Identify which cell holds the provided text, then report its (x, y) central coordinate. 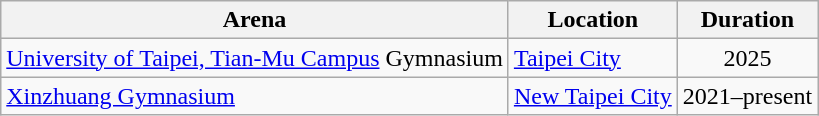
Taipei City (592, 58)
Xinzhuang Gymnasium (255, 96)
2025 (747, 58)
New Taipei City (592, 96)
Location (592, 20)
Duration (747, 20)
University of Taipei, Tian-Mu Campus Gymnasium (255, 58)
Arena (255, 20)
2021–present (747, 96)
